Output the (X, Y) coordinate of the center of the cell containing the given text.  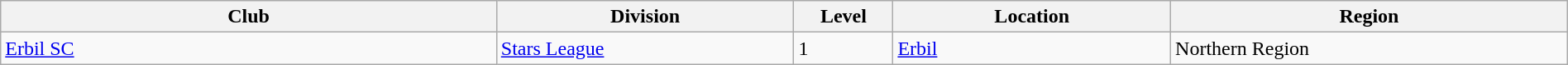
Level (844, 17)
Erbil SC (249, 48)
Region (1370, 17)
Stars League (645, 48)
Location (1032, 17)
Northern Region (1370, 48)
Club (249, 17)
Erbil (1032, 48)
1 (844, 48)
Division (645, 17)
